Pinpoint the cell where the given text exists, returning its [x, y] midpoint coordinate. 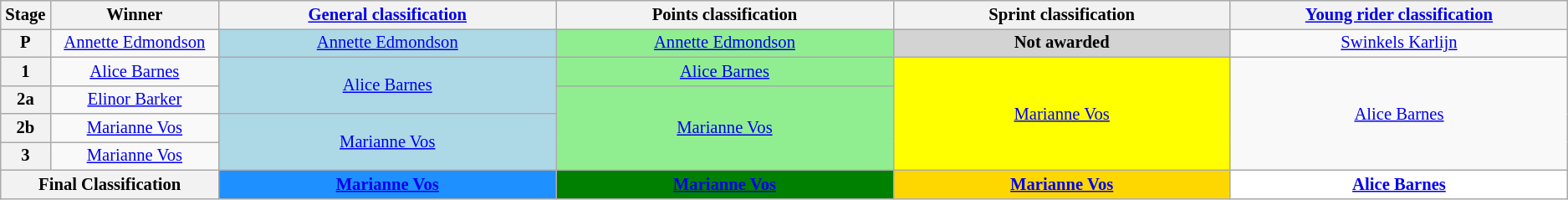
Sprint classification [1062, 14]
2b [25, 128]
3 [25, 156]
Points classification [724, 14]
Young rider classification [1398, 14]
Elinor Barker [135, 100]
P [25, 43]
Final Classification [110, 184]
Swinkels Karlijn [1398, 43]
1 [25, 71]
General classification [388, 14]
Not awarded [1062, 43]
2a [25, 100]
Stage [25, 14]
Winner [135, 14]
